Detect which cell encompasses the target text, then output its (X, Y) center coordinate. 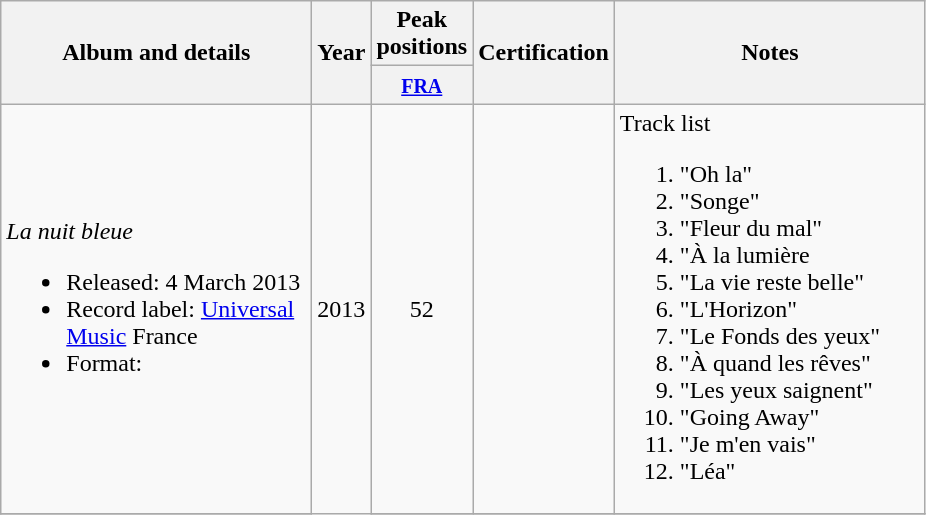
La nuit bleueReleased: 4 March 2013Record label: Universal Music FranceFormat: (156, 309)
Certification (544, 52)
Year (342, 52)
52 (422, 309)
Notes (770, 52)
2013 (342, 309)
Album and details (156, 52)
Peak positions (422, 34)
FRA (422, 85)
